Return the (x, y) coordinate for the center point of the cell that contains the specified text.  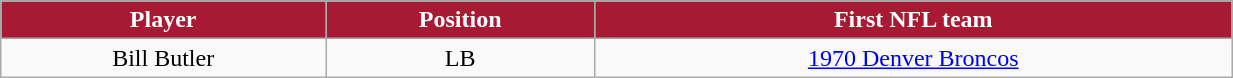
1970 Denver Broncos (914, 58)
Position (460, 20)
First NFL team (914, 20)
Player (164, 20)
LB (460, 58)
Bill Butler (164, 58)
